Output the (X, Y) coordinate of the center of the cell containing the given text.  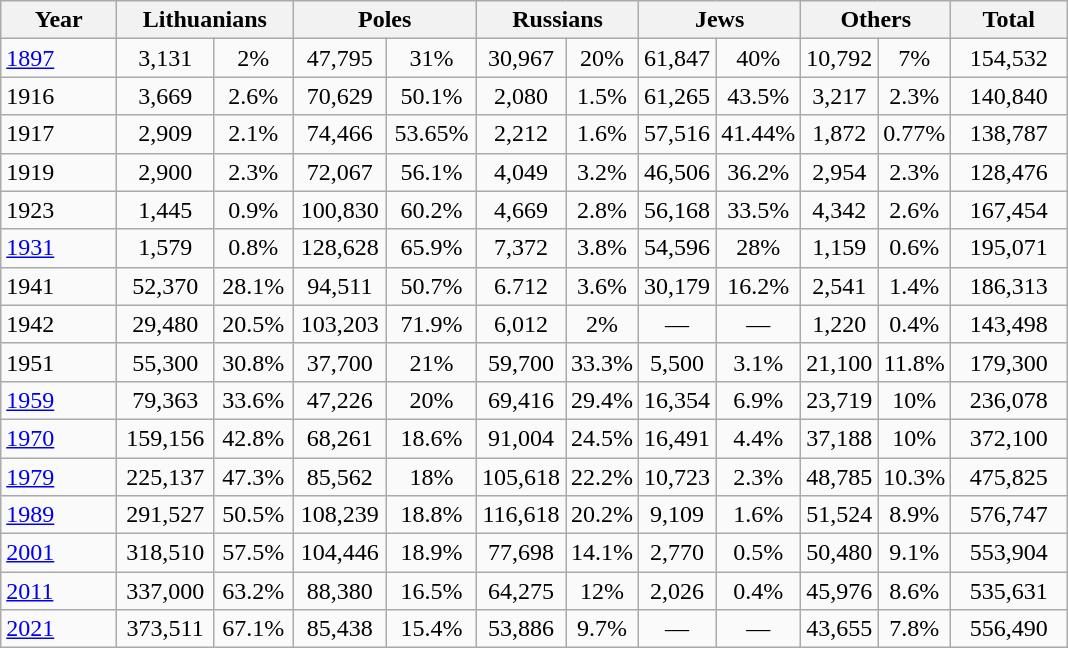
20.2% (602, 515)
7% (914, 58)
105,618 (520, 477)
45,976 (840, 591)
6,012 (520, 324)
154,532 (1009, 58)
556,490 (1009, 629)
85,562 (340, 477)
3.8% (602, 248)
0.6% (914, 248)
1.5% (602, 96)
7.8% (914, 629)
1919 (59, 172)
2.8% (602, 210)
1970 (59, 438)
57,516 (678, 134)
18.9% (432, 553)
22.2% (602, 477)
Russians (557, 20)
4.4% (758, 438)
30.8% (254, 362)
71.9% (432, 324)
291,527 (166, 515)
50.1% (432, 96)
29,480 (166, 324)
18.6% (432, 438)
10,723 (678, 477)
48,785 (840, 477)
28% (758, 248)
373,511 (166, 629)
43,655 (840, 629)
59,700 (520, 362)
1,445 (166, 210)
91,004 (520, 438)
1,579 (166, 248)
69,416 (520, 400)
3.1% (758, 362)
30,179 (678, 286)
70,629 (340, 96)
74,466 (340, 134)
2,026 (678, 591)
36.2% (758, 172)
1923 (59, 210)
4,342 (840, 210)
0.8% (254, 248)
108,239 (340, 515)
63.2% (254, 591)
1931 (59, 248)
31% (432, 58)
10.3% (914, 477)
475,825 (1009, 477)
3,217 (840, 96)
50.7% (432, 286)
21,100 (840, 362)
37,700 (340, 362)
1.4% (914, 286)
51,524 (840, 515)
33.6% (254, 400)
7,372 (520, 248)
1,159 (840, 248)
55,300 (166, 362)
1,220 (840, 324)
1916 (59, 96)
1979 (59, 477)
6.9% (758, 400)
116,618 (520, 515)
100,830 (340, 210)
9.7% (602, 629)
61,265 (678, 96)
52,370 (166, 286)
1917 (59, 134)
2,080 (520, 96)
2.1% (254, 134)
18.8% (432, 515)
79,363 (166, 400)
159,156 (166, 438)
21% (432, 362)
24.5% (602, 438)
50,480 (840, 553)
1941 (59, 286)
Lithuanians (205, 20)
3.2% (602, 172)
33.5% (758, 210)
53,886 (520, 629)
104,446 (340, 553)
50.5% (254, 515)
53.65% (432, 134)
138,787 (1009, 134)
Year (59, 20)
225,137 (166, 477)
12% (602, 591)
553,904 (1009, 553)
143,498 (1009, 324)
33.3% (602, 362)
186,313 (1009, 286)
42.8% (254, 438)
3.6% (602, 286)
2,900 (166, 172)
16.5% (432, 591)
20.5% (254, 324)
2,909 (166, 134)
72,067 (340, 172)
576,747 (1009, 515)
6.712 (520, 286)
167,454 (1009, 210)
61,847 (678, 58)
67.1% (254, 629)
0.5% (758, 553)
2,541 (840, 286)
Jews (720, 20)
88,380 (340, 591)
94,511 (340, 286)
179,300 (1009, 362)
Others (876, 20)
14.1% (602, 553)
47,795 (340, 58)
2,954 (840, 172)
1951 (59, 362)
3,131 (166, 58)
47.3% (254, 477)
1,872 (840, 134)
128,476 (1009, 172)
29.4% (602, 400)
Total (1009, 20)
195,071 (1009, 248)
54,596 (678, 248)
140,840 (1009, 96)
535,631 (1009, 591)
1942 (59, 324)
9.1% (914, 553)
2,770 (678, 553)
9,109 (678, 515)
41.44% (758, 134)
3,669 (166, 96)
85,438 (340, 629)
318,510 (166, 553)
372,100 (1009, 438)
11.8% (914, 362)
1897 (59, 58)
8.6% (914, 591)
4,669 (520, 210)
16,354 (678, 400)
60.2% (432, 210)
0.77% (914, 134)
47,226 (340, 400)
4,049 (520, 172)
65.9% (432, 248)
77,698 (520, 553)
236,078 (1009, 400)
43.5% (758, 96)
30,967 (520, 58)
1989 (59, 515)
0.9% (254, 210)
2021 (59, 629)
10,792 (840, 58)
37,188 (840, 438)
15.4% (432, 629)
57.5% (254, 553)
46,506 (678, 172)
64,275 (520, 591)
2011 (59, 591)
5,500 (678, 362)
23,719 (840, 400)
40% (758, 58)
8.9% (914, 515)
56.1% (432, 172)
16,491 (678, 438)
128,628 (340, 248)
2,212 (520, 134)
2001 (59, 553)
Poles (385, 20)
68,261 (340, 438)
56,168 (678, 210)
28.1% (254, 286)
1959 (59, 400)
16.2% (758, 286)
337,000 (166, 591)
103,203 (340, 324)
18% (432, 477)
